Output the (X, Y) coordinate of the center of the cell containing the given text.  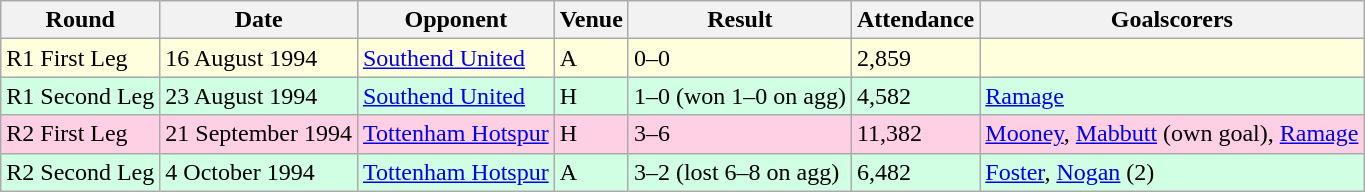
Goalscorers (1172, 20)
6,482 (915, 172)
4 October 1994 (259, 172)
11,382 (915, 134)
Opponent (456, 20)
Date (259, 20)
Attendance (915, 20)
Venue (591, 20)
Mooney, Mabbutt (own goal), Ramage (1172, 134)
Foster, Nogan (2) (1172, 172)
1–0 (won 1–0 on agg) (740, 96)
3–2 (lost 6–8 on agg) (740, 172)
4,582 (915, 96)
0–0 (740, 58)
21 September 1994 (259, 134)
16 August 1994 (259, 58)
3–6 (740, 134)
R1 Second Leg (80, 96)
R2 First Leg (80, 134)
Round (80, 20)
R1 First Leg (80, 58)
R2 Second Leg (80, 172)
Ramage (1172, 96)
2,859 (915, 58)
23 August 1994 (259, 96)
Result (740, 20)
